Scan for the cell matching the given text and deliver its [X, Y] coordinate at center. 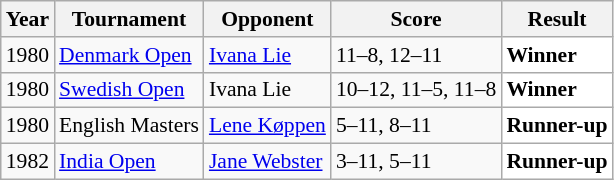
1982 [28, 162]
Tournament [129, 19]
Opponent [268, 19]
Year [28, 19]
Swedish Open [129, 90]
India Open [129, 162]
Lene Køppen [268, 126]
5–11, 8–11 [416, 126]
Result [556, 19]
Score [416, 19]
10–12, 11–5, 11–8 [416, 90]
11–8, 12–11 [416, 55]
Jane Webster [268, 162]
3–11, 5–11 [416, 162]
Denmark Open [129, 55]
English Masters [129, 126]
